Search for the cell housing the specified text and yield its (x, y) center coordinate. 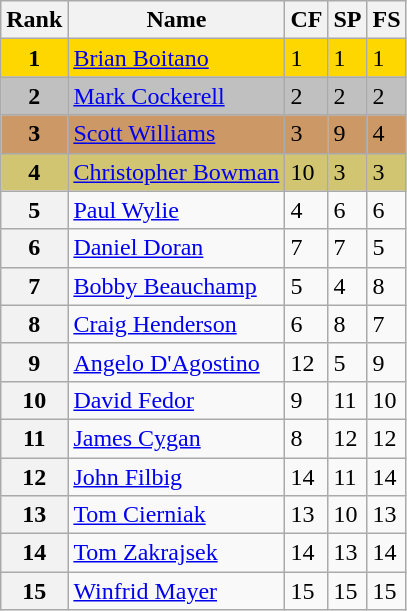
Tom Cierniak (176, 515)
James Cygan (176, 438)
Winfrid Mayer (176, 591)
CF (306, 20)
Bobby Beauchamp (176, 286)
Angelo D'Agostino (176, 362)
Rank (34, 20)
Craig Henderson (176, 324)
SP (348, 20)
Scott Williams (176, 134)
Paul Wylie (176, 210)
Mark Cockerell (176, 96)
FS (386, 20)
John Filbig (176, 477)
Tom Zakrajsek (176, 553)
Daniel Doran (176, 248)
Brian Boitano (176, 58)
Name (176, 20)
David Fedor (176, 400)
Christopher Bowman (176, 172)
